Locate the cell with the specified text and output its [x, y] center coordinate. 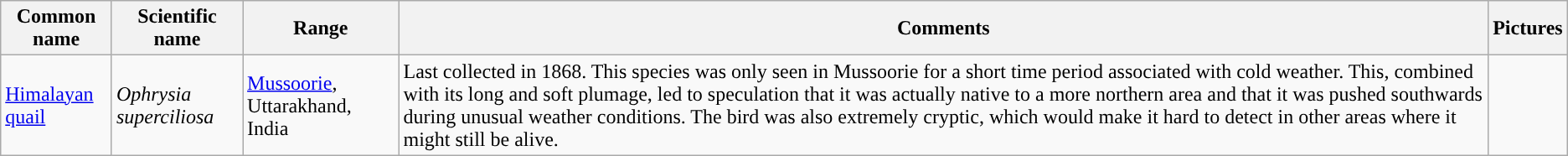
Scientific name [177, 29]
Common name [57, 29]
Ophrysia superciliosa [177, 106]
Range [321, 29]
Mussoorie, Uttarakhand, India [321, 106]
Pictures [1528, 29]
Himalayan quail [57, 106]
Comments [943, 29]
